Search for the cell housing the specified text and yield its [x, y] center coordinate. 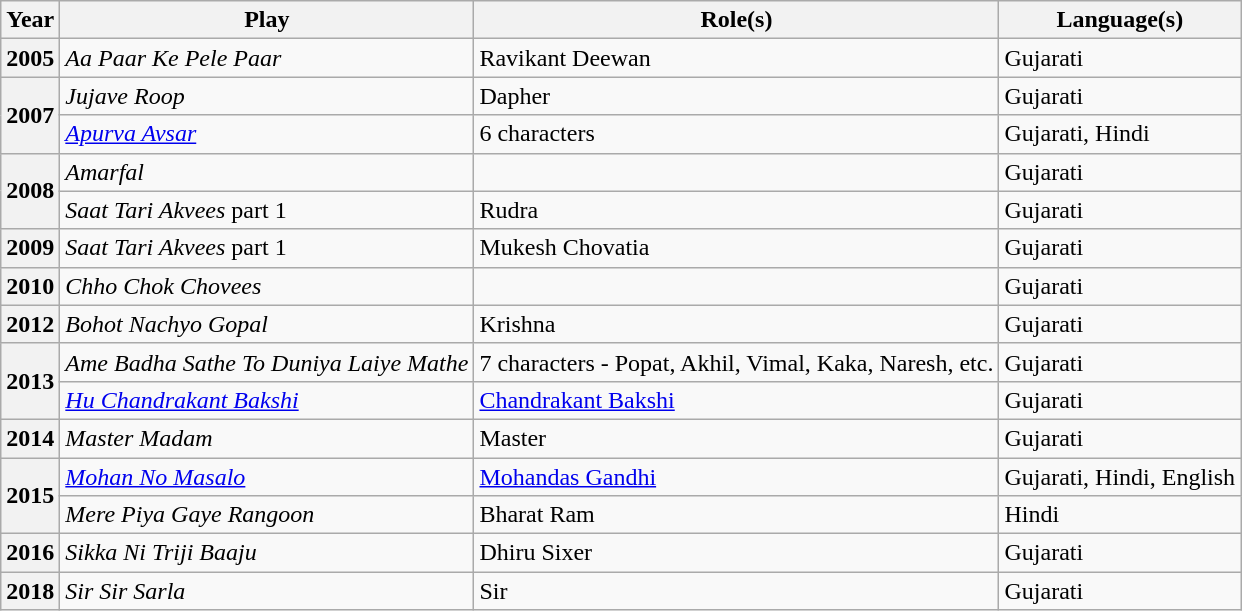
Krishna [736, 324]
7 characters - Popat, Akhil, Vimal, Kaka, Naresh, etc. [736, 362]
Master [736, 438]
2008 [30, 191]
Dhiru Sixer [736, 553]
Rudra [736, 210]
Hindi [1120, 515]
Ravikant Deewan [736, 58]
Aa Paar Ke Pele Paar [267, 58]
Role(s) [736, 20]
Chandrakant Bakshi [736, 400]
Language(s) [1120, 20]
Mere Piya Gaye Rangoon [267, 515]
2015 [30, 496]
Jujave Roop [267, 96]
2018 [30, 591]
2016 [30, 553]
Chho Chok Chovees [267, 286]
2010 [30, 286]
2013 [30, 381]
Hu Chandrakant Bakshi [267, 400]
Mohan No Masalo [267, 477]
Sikka Ni Triji Baaju [267, 553]
Ame Badha Sathe To Duniya Laiye Mathe [267, 362]
Gujarati, Hindi, English [1120, 477]
Gujarati, Hindi [1120, 134]
6 characters [736, 134]
Bharat Ram [736, 515]
2012 [30, 324]
Dapher [736, 96]
2009 [30, 248]
Apurva Avsar [267, 134]
2014 [30, 438]
Year [30, 20]
Mukesh Chovatia [736, 248]
Amarfal [267, 172]
Play [267, 20]
Sir Sir Sarla [267, 591]
2005 [30, 58]
Mohandas Gandhi [736, 477]
2007 [30, 115]
Sir [736, 591]
Master Madam [267, 438]
Bohot Nachyo Gopal [267, 324]
